Identify which cell holds the provided text, then report its (X, Y) central coordinate. 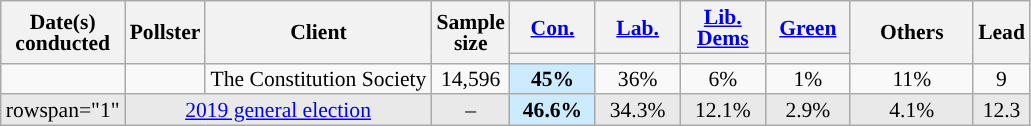
rowspan="1" (63, 110)
Others (912, 32)
12.3 (1002, 110)
Lab. (638, 27)
9 (1002, 78)
12.1% (722, 110)
4.1% (912, 110)
1% (808, 78)
Lead (1002, 32)
2019 general election (278, 110)
Client (318, 32)
The Constitution Society (318, 78)
34.3% (638, 110)
45% (552, 78)
Pollster (166, 32)
11% (912, 78)
14,596 (470, 78)
6% (722, 78)
– (470, 110)
Lib. Dems (722, 27)
Con. (552, 27)
Date(s)conducted (63, 32)
46.6% (552, 110)
Green (808, 27)
36% (638, 78)
Samplesize (470, 32)
2.9% (808, 110)
